Scan for the cell matching the given text and deliver its [x, y] coordinate at center. 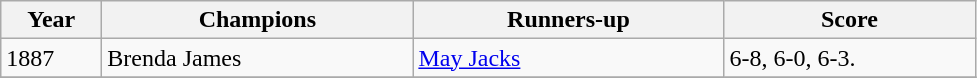
Score [850, 20]
Champions [258, 20]
Brenda James [258, 58]
Runners-up [568, 20]
Year [52, 20]
1887 [52, 58]
May Jacks [568, 58]
6-8, 6-0, 6-3. [850, 58]
